From the cell containing the given text, extract its center point as [X, Y] coordinate. 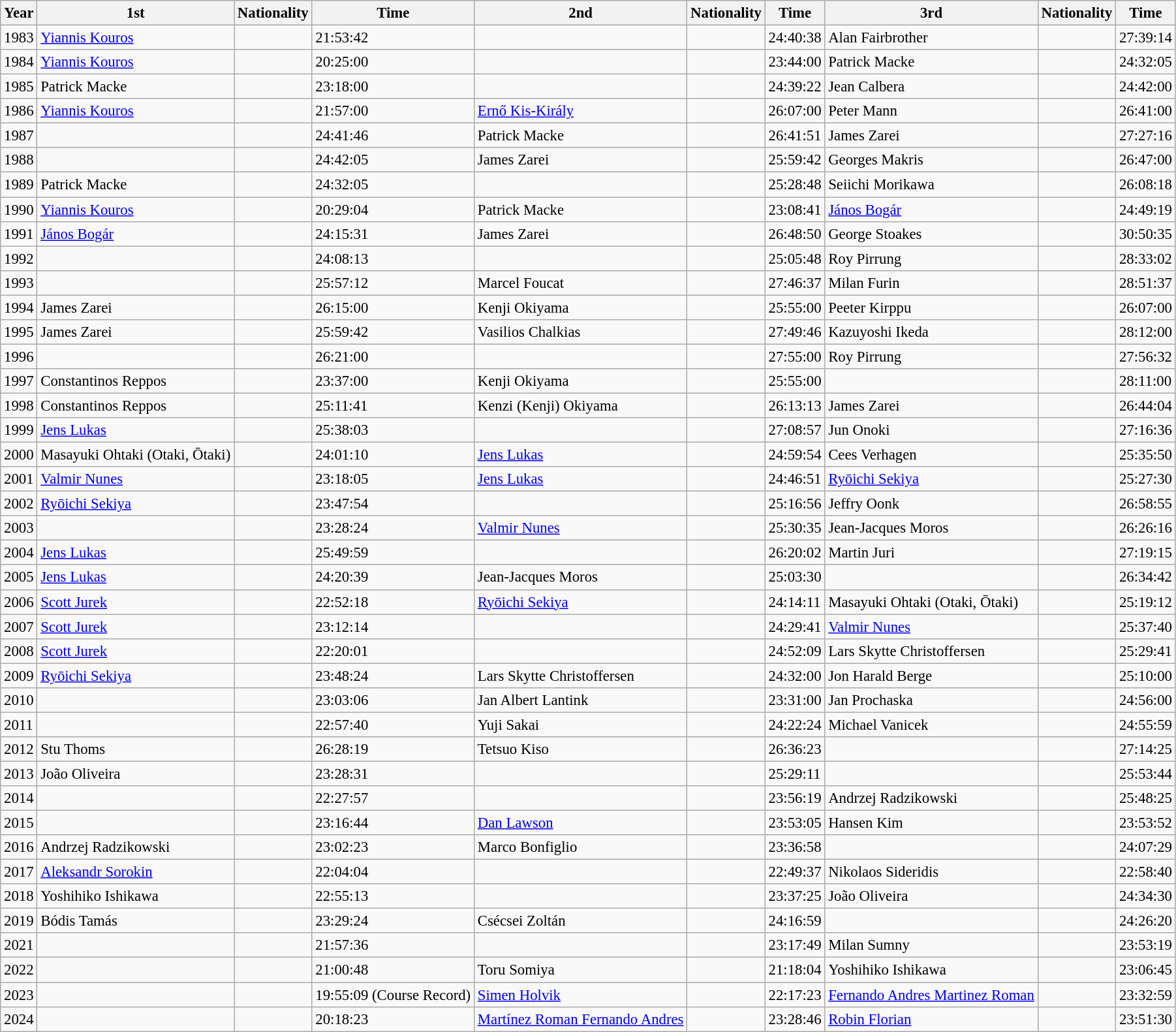
23:17:49 [795, 946]
Georges Makris [931, 160]
21:53:42 [393, 38]
2021 [19, 946]
30:50:35 [1146, 234]
24:52:09 [795, 651]
22:17:23 [795, 995]
27:46:37 [795, 283]
21:18:04 [795, 970]
1985 [19, 87]
23:48:24 [393, 676]
1987 [19, 136]
1991 [19, 234]
1992 [19, 258]
23:18:00 [393, 87]
24:16:59 [795, 921]
23:28:31 [393, 774]
2014 [19, 798]
Yuji Sakai [580, 725]
Cees Verhagen [931, 455]
Simen Holvik [580, 995]
George Stoakes [931, 234]
24:29:41 [795, 627]
25:16:56 [795, 504]
23:37:00 [393, 381]
28:12:00 [1146, 332]
Nikolaos Sideridis [931, 872]
Martínez Roman Fernando Andres [580, 1019]
22:57:40 [393, 725]
22:27:57 [393, 798]
Dan Lawson [580, 823]
1983 [19, 38]
2023 [19, 995]
25:57:12 [393, 283]
26:34:42 [1146, 578]
26:47:00 [1146, 160]
3rd [931, 13]
28:11:00 [1146, 381]
27:08:57 [795, 430]
2017 [19, 872]
24:07:29 [1146, 847]
24:49:19 [1146, 210]
24:41:46 [393, 136]
27:55:00 [795, 356]
Jan Albert Lantink [580, 700]
Michael Vanicek [931, 725]
23:03:06 [393, 700]
1990 [19, 210]
20:18:23 [393, 1019]
25:27:30 [1146, 479]
25:53:44 [1146, 774]
26:41:51 [795, 136]
Hansen Kim [931, 823]
23:53:19 [1146, 946]
Milan Furin [931, 283]
Alan Fairbrother [931, 38]
26:44:04 [1146, 405]
Robin Florian [931, 1019]
28:33:02 [1146, 258]
2019 [19, 921]
28:51:37 [1146, 283]
1994 [19, 307]
19:55:09 (Course Record) [393, 995]
23:32:59 [1146, 995]
24:32:00 [795, 676]
27:27:16 [1146, 136]
22:49:37 [795, 872]
Fernando Andres Martinez Roman [931, 995]
2002 [19, 504]
2022 [19, 970]
25:11:41 [393, 405]
22:20:01 [393, 651]
23:28:24 [393, 528]
2006 [19, 602]
Jean Calbera [931, 87]
24:08:13 [393, 258]
23:53:05 [795, 823]
26:41:00 [1146, 111]
Jon Harald Berge [931, 676]
25:10:00 [1146, 676]
Stu Thoms [136, 749]
23:08:41 [795, 210]
2008 [19, 651]
24:46:51 [795, 479]
24:39:22 [795, 87]
25:19:12 [1146, 602]
24:59:54 [795, 455]
23:06:45 [1146, 970]
2000 [19, 455]
1984 [19, 62]
25:03:30 [795, 578]
Csécsei Zoltán [580, 921]
Peter Mann [931, 111]
23:56:19 [795, 798]
Peeter Kirppu [931, 307]
2012 [19, 749]
24:26:20 [1146, 921]
26:13:13 [795, 405]
Jan Prochaska [931, 700]
23:16:44 [393, 823]
27:56:32 [1146, 356]
2010 [19, 700]
2003 [19, 528]
22:04:04 [393, 872]
Vasilios Chalkias [580, 332]
Year [19, 13]
Kazuyoshi Ikeda [931, 332]
26:28:19 [393, 749]
26:36:23 [795, 749]
26:20:02 [795, 553]
23:47:54 [393, 504]
Marcel Foucat [580, 283]
24:56:00 [1146, 700]
2009 [19, 676]
25:48:25 [1146, 798]
2007 [19, 627]
27:19:15 [1146, 553]
24:14:11 [795, 602]
2015 [19, 823]
Jeffry Oonk [931, 504]
1988 [19, 160]
25:29:41 [1146, 651]
23:51:30 [1146, 1019]
2005 [19, 578]
20:25:00 [393, 62]
1993 [19, 283]
Ernő Kis-Király [580, 111]
24:01:10 [393, 455]
26:15:00 [393, 307]
1997 [19, 381]
23:53:52 [1146, 823]
21:00:48 [393, 970]
25:05:48 [795, 258]
20:29:04 [393, 210]
1999 [19, 430]
2018 [19, 896]
26:26:16 [1146, 528]
23:18:05 [393, 479]
26:58:55 [1146, 504]
24:15:31 [393, 234]
2024 [19, 1019]
26:08:18 [1146, 185]
1986 [19, 111]
21:57:36 [393, 946]
Seiichi Morikawa [931, 185]
24:42:00 [1146, 87]
2004 [19, 553]
23:44:00 [795, 62]
2001 [19, 479]
Toru Somiya [580, 970]
27:16:36 [1146, 430]
25:29:11 [795, 774]
2011 [19, 725]
22:55:13 [393, 896]
Jun Onoki [931, 430]
1996 [19, 356]
23:28:46 [795, 1019]
Kenzi (Kenji) Okiyama [580, 405]
22:52:18 [393, 602]
24:55:59 [1146, 725]
25:38:03 [393, 430]
Milan Sumny [931, 946]
27:39:14 [1146, 38]
24:40:38 [795, 38]
1989 [19, 185]
Martin Juri [931, 553]
Aleksandr Sorokin [136, 872]
26:48:50 [795, 234]
25:28:48 [795, 185]
1998 [19, 405]
23:31:00 [795, 700]
21:57:00 [393, 111]
23:36:58 [795, 847]
24:22:24 [795, 725]
27:49:46 [795, 332]
Bódis Tamás [136, 921]
25:49:59 [393, 553]
2016 [19, 847]
23:29:24 [393, 921]
24:20:39 [393, 578]
23:12:14 [393, 627]
24:42:05 [393, 160]
Tetsuo Kiso [580, 749]
Marco Bonfiglio [580, 847]
25:30:35 [795, 528]
23:02:23 [393, 847]
1st [136, 13]
2013 [19, 774]
2nd [580, 13]
27:14:25 [1146, 749]
1995 [19, 332]
24:34:30 [1146, 896]
26:21:00 [393, 356]
23:37:25 [795, 896]
22:58:40 [1146, 872]
25:35:50 [1146, 455]
25:37:40 [1146, 627]
